Return (X, Y) of the center of cell containing provided text 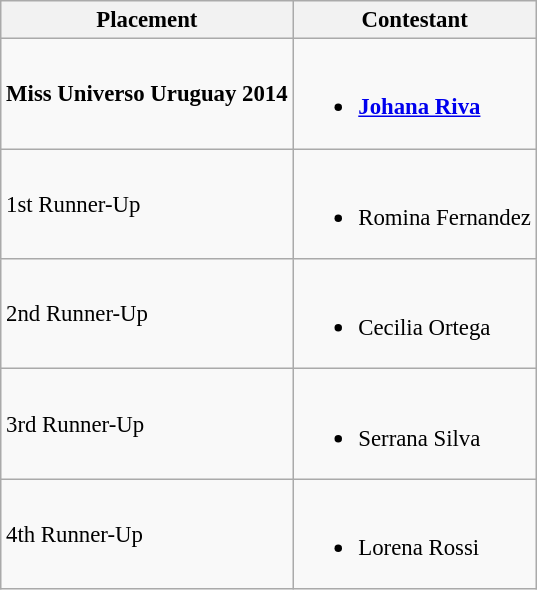
Miss Universo Uruguay 2014 (147, 94)
Serrana Silva (414, 424)
4th Runner-Up (147, 534)
3rd Runner-Up (147, 424)
Cecilia Ortega (414, 314)
Romina Fernandez (414, 204)
Johana Riva (414, 94)
1st Runner-Up (147, 204)
Contestant (414, 20)
Lorena Rossi (414, 534)
Placement (147, 20)
2nd Runner-Up (147, 314)
